Locate the cell with the specified text and output its (X, Y) center coordinate. 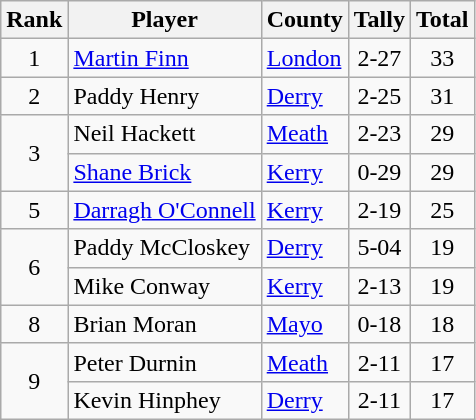
Brian Moran (164, 324)
Total (442, 20)
25 (442, 210)
9 (34, 381)
London (304, 58)
2-23 (379, 134)
Paddy McCloskey (164, 248)
5-04 (379, 248)
33 (442, 58)
6 (34, 267)
2-25 (379, 96)
5 (34, 210)
0-18 (379, 324)
Tally (379, 20)
Player (164, 20)
2-19 (379, 210)
Mike Conway (164, 286)
31 (442, 96)
Martin Finn (164, 58)
Shane Brick (164, 172)
8 (34, 324)
3 (34, 153)
Peter Durnin (164, 362)
County (304, 20)
2-27 (379, 58)
Paddy Henry (164, 96)
18 (442, 324)
Neil Hackett (164, 134)
2-13 (379, 286)
1 (34, 58)
2 (34, 96)
Darragh O'Connell (164, 210)
Rank (34, 20)
Mayo (304, 324)
Kevin Hinphey (164, 400)
0-29 (379, 172)
